Locate the cell with the specified text and output its (X, Y) center coordinate. 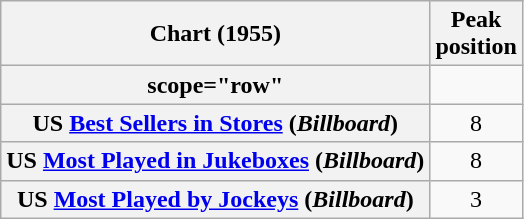
US Most Played by Jockeys (Billboard) (216, 199)
Chart (1955) (216, 34)
US Most Played in Jukeboxes (Billboard) (216, 161)
3 (476, 199)
US Best Sellers in Stores (Billboard) (216, 123)
scope="row" (216, 85)
Peakposition (476, 34)
